Return [X, Y] of the center of cell containing provided text 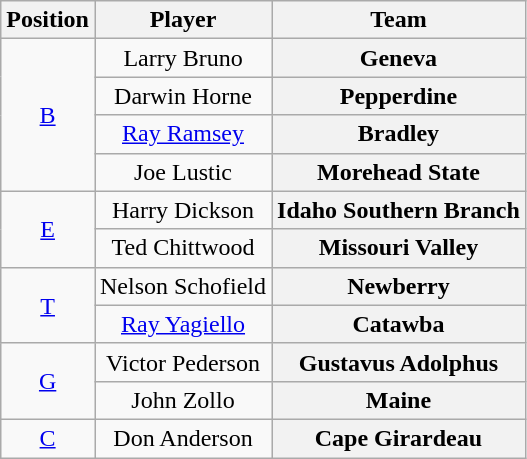
Pepperdine [399, 96]
Ray Yagiello [182, 324]
John Zollo [182, 400]
Gustavus Adolphus [399, 362]
Victor Pederson [182, 362]
Ted Chittwood [182, 248]
Geneva [399, 58]
G [48, 381]
Darwin Horne [182, 96]
T [48, 305]
Team [399, 20]
Morehead State [399, 172]
Missouri Valley [399, 248]
Idaho Southern Branch [399, 210]
B [48, 115]
Catawba [399, 324]
Joe Lustic [182, 172]
Position [48, 20]
Nelson Schofield [182, 286]
Newberry [399, 286]
E [48, 229]
Larry Bruno [182, 58]
Player [182, 20]
Cape Girardeau [399, 438]
Don Anderson [182, 438]
Harry Dickson [182, 210]
Maine [399, 400]
C [48, 438]
Ray Ramsey [182, 134]
Bradley [399, 134]
